Locate the cell with the specified text and output its [x, y] center coordinate. 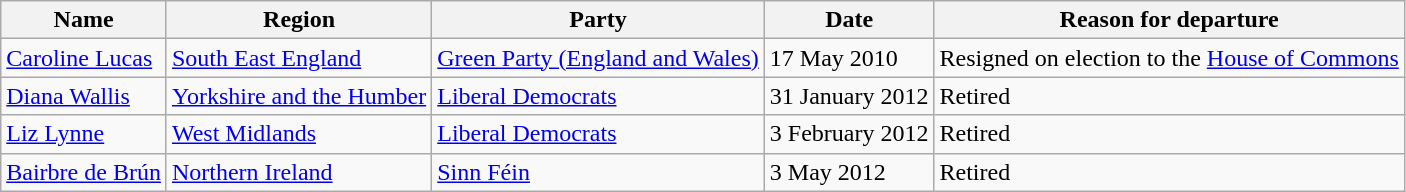
Bairbre de Brún [84, 172]
Name [84, 20]
Northern Ireland [298, 172]
Region [298, 20]
Reason for departure [1169, 20]
Sinn Féin [598, 172]
31 January 2012 [849, 96]
Yorkshire and the Humber [298, 96]
3 May 2012 [849, 172]
Liz Lynne [84, 134]
Green Party (England and Wales) [598, 58]
Caroline Lucas [84, 58]
West Midlands [298, 134]
Date [849, 20]
17 May 2010 [849, 58]
Resigned on election to the House of Commons [1169, 58]
Diana Wallis [84, 96]
3 February 2012 [849, 134]
South East England [298, 58]
Party [598, 20]
